Return the [X, Y] coordinate for the center point of the cell that contains the specified text.  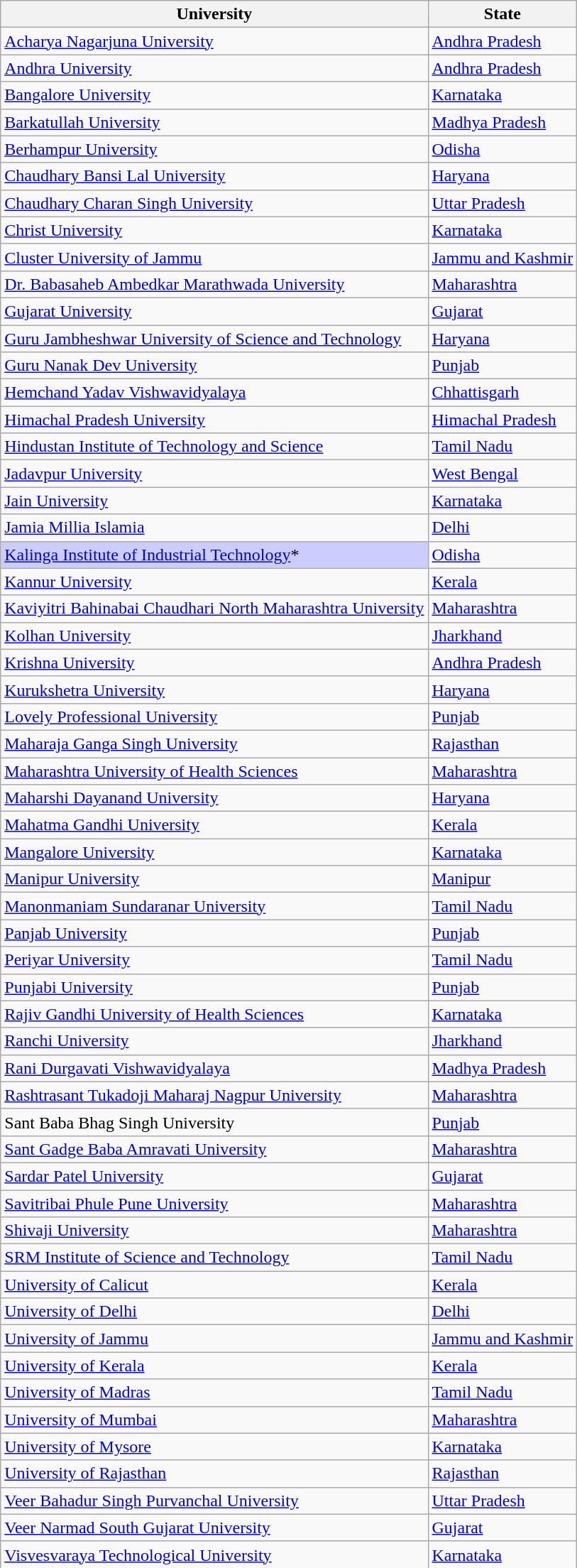
Berhampur University [214, 149]
Mahatma Gandhi University [214, 825]
Krishna University [214, 663]
Kalinga Institute of Industrial Technology* [214, 555]
University of Kerala [214, 1366]
Maharaja Ganga Singh University [214, 744]
University of Calicut [214, 1285]
Acharya Nagarjuna University [214, 41]
Maharashtra University of Health Sciences [214, 771]
Christ University [214, 230]
Veer Bahadur Singh Purvanchal University [214, 1501]
Jadavpur University [214, 474]
Rajiv Gandhi University of Health Sciences [214, 1014]
University of Madras [214, 1393]
Manonmaniam Sundaranar University [214, 906]
University of Mumbai [214, 1420]
Lovely Professional University [214, 717]
Himachal Pradesh [502, 420]
Chaudhary Charan Singh University [214, 203]
West Bengal [502, 474]
Andhra University [214, 68]
Jain University [214, 501]
Punjabi University [214, 987]
SRM Institute of Science and Technology [214, 1258]
Kaviyitri Bahinabai Chaudhari North Maharashtra University [214, 609]
Kolhan University [214, 636]
Shivaji University [214, 1231]
Visvesvaraya Technological University [214, 1555]
University of Mysore [214, 1447]
Chaudhary Bansi Lal University [214, 176]
Sant Baba Bhag Singh University [214, 1122]
Guru Nanak Dev University [214, 366]
Panjab University [214, 933]
Chhattisgarh [502, 393]
University of Jammu [214, 1339]
Bangalore University [214, 95]
Jamia Millia Islamia [214, 528]
State [502, 14]
Guru Jambheshwar University of Science and Technology [214, 339]
Ranchi University [214, 1041]
Rani Durgavati Vishwavidyalaya [214, 1068]
Barkatullah University [214, 122]
Savitribai Phule Pune University [214, 1204]
Gujarat University [214, 311]
University of Delhi [214, 1312]
Maharshi Dayanand University [214, 798]
Periyar University [214, 960]
Mangalore University [214, 852]
Himachal Pradesh University [214, 420]
Manipur University [214, 879]
Kannur University [214, 582]
Hemchand Yadav Vishwavidyalaya [214, 393]
Cluster University of Jammu [214, 257]
Sardar Patel University [214, 1176]
Rashtrasant Tukadoji Maharaj Nagpur University [214, 1095]
University of Rajasthan [214, 1474]
Hindustan Institute of Technology and Science [214, 447]
Sant Gadge Baba Amravati University [214, 1149]
University [214, 14]
Veer Narmad South Gujarat University [214, 1528]
Kurukshetra University [214, 690]
Dr. Babasaheb Ambedkar Marathwada University [214, 284]
Manipur [502, 879]
